Return the (X, Y) coordinate for the center point of the cell that contains the specified text.  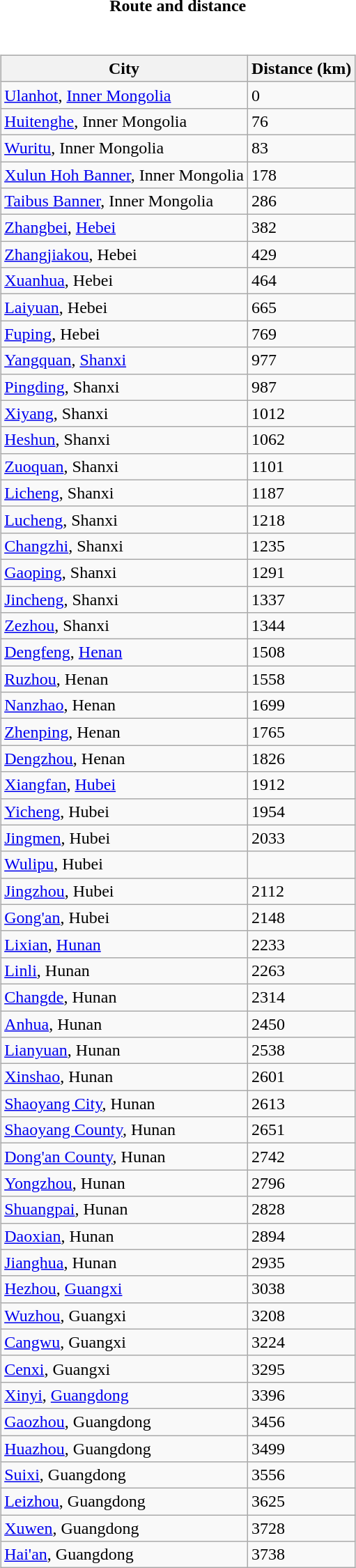
1187 (301, 493)
Ulanhot, Inner Mongolia (124, 95)
Dengfeng, Henan (124, 653)
382 (301, 228)
Shuangpai, Hunan (124, 1210)
769 (301, 334)
977 (301, 360)
Daoxian, Hunan (124, 1236)
987 (301, 387)
Yangquan, Shanxi (124, 360)
Xiyang, Shanxi (124, 413)
Gaozhou, Guangdong (124, 1422)
Taibus Banner, Inner Mongolia (124, 201)
1291 (301, 572)
1062 (301, 440)
3208 (301, 1316)
2148 (301, 918)
3556 (301, 1475)
Zhangjiakou, Hebei (124, 254)
Zhangbei, Hebei (124, 228)
1699 (301, 706)
Cangwu, Guangxi (124, 1342)
Anhua, Hunan (124, 1024)
3728 (301, 1528)
Heshun, Shanxi (124, 440)
1235 (301, 546)
1218 (301, 519)
Xuwen, Guangdong (124, 1528)
Zhenping, Henan (124, 732)
Jincheng, Shanxi (124, 599)
464 (301, 281)
Hezhou, Guangxi (124, 1289)
Xinyi, Guangdong (124, 1395)
Licheng, Shanxi (124, 493)
2796 (301, 1183)
Changzhi, Shanxi (124, 546)
Gaoping, Shanxi (124, 572)
Xiangfan, Hubei (124, 785)
1912 (301, 785)
Jingmen, Hubei (124, 838)
3038 (301, 1289)
Linli, Hunan (124, 971)
1012 (301, 413)
Distance (km) (301, 68)
Lianyuan, Hunan (124, 1051)
1558 (301, 679)
Xulun Hoh Banner, Inner Mongolia (124, 175)
Zuoquan, Shanxi (124, 466)
Huazhou, Guangdong (124, 1448)
3456 (301, 1422)
Huitenghe, Inner Mongolia (124, 121)
2613 (301, 1104)
Xinshao, Hunan (124, 1077)
Wulipu, Hubei (124, 865)
286 (301, 201)
1508 (301, 653)
2263 (301, 971)
1337 (301, 599)
Jingzhou, Hubei (124, 891)
3499 (301, 1448)
2033 (301, 838)
2651 (301, 1130)
Yicheng, Hubei (124, 812)
2233 (301, 944)
2935 (301, 1263)
Lixian, Hunan (124, 944)
83 (301, 148)
Jianghua, Hunan (124, 1263)
665 (301, 307)
Dong'an County, Hunan (124, 1157)
2601 (301, 1077)
Changde, Hunan (124, 997)
Fuping, Hebei (124, 334)
429 (301, 254)
Xuanhua, Hebei (124, 281)
Dengzhou, Henan (124, 759)
Wuzhou, Guangxi (124, 1316)
Shaoyang County, Hunan (124, 1130)
3224 (301, 1342)
Wuritu, Inner Mongolia (124, 148)
2742 (301, 1157)
1344 (301, 626)
Leizhou, Guangdong (124, 1502)
Pingding, Shanxi (124, 387)
2314 (301, 997)
1826 (301, 759)
2828 (301, 1210)
76 (301, 121)
Hai'an, Guangdong (124, 1555)
2112 (301, 891)
3625 (301, 1502)
1101 (301, 466)
2450 (301, 1024)
0 (301, 95)
Cenxi, Guangxi (124, 1369)
3738 (301, 1555)
2538 (301, 1051)
3295 (301, 1369)
Yongzhou, Hunan (124, 1183)
1954 (301, 812)
Lucheng, Shanxi (124, 519)
Nanzhao, Henan (124, 706)
Suixi, Guangdong (124, 1475)
City (124, 68)
Ruzhou, Henan (124, 679)
3396 (301, 1395)
Zezhou, Shanxi (124, 626)
2894 (301, 1236)
Gong'an, Hubei (124, 918)
Laiyuan, Hebei (124, 307)
Shaoyang City, Hunan (124, 1104)
1765 (301, 732)
178 (301, 175)
